Return (X, Y) of the center of cell containing provided text 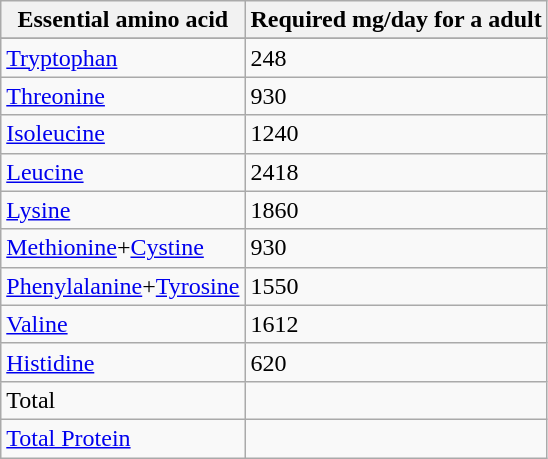
Essential amino acid (123, 20)
Histidine (123, 362)
1612 (396, 324)
Valine (123, 324)
2418 (396, 172)
Phenylalanine+Tyrosine (123, 286)
1550 (396, 286)
Total Protein (123, 438)
Total (123, 400)
Isoleucine (123, 134)
620 (396, 362)
1240 (396, 134)
Required mg/day for a adult (396, 20)
Lysine (123, 210)
248 (396, 58)
Tryptophan (123, 58)
Methionine+Cystine (123, 248)
1860 (396, 210)
Leucine (123, 172)
Threonine (123, 96)
